Locate the cell with the specified text and output its (x, y) center coordinate. 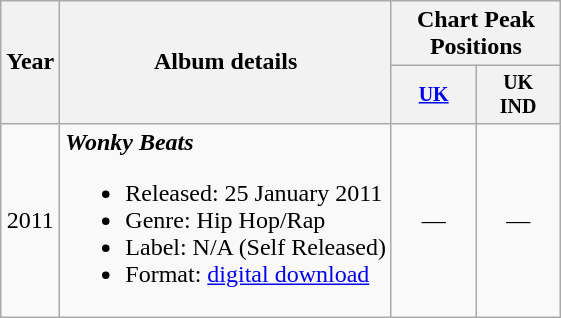
Chart Peak Positions (476, 34)
Album details (226, 62)
Year (30, 62)
UK (433, 94)
UKIND (518, 94)
Wonky BeatsReleased: 25 January 2011Genre: Hip Hop/RapLabel: N/A (Self Released)Format: digital download (226, 220)
2011 (30, 220)
